Locate the cell with the specified text and output its [x, y] center coordinate. 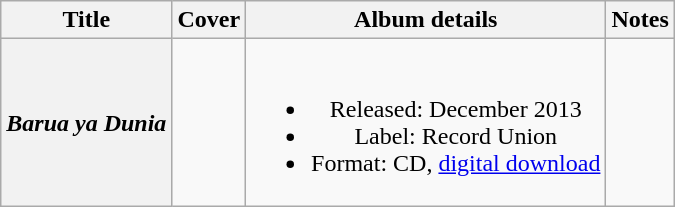
Cover [209, 20]
Notes [640, 20]
Released: December 2013Label: Record UnionFormat: CD, digital download [426, 122]
Title [86, 20]
Album details [426, 20]
Barua ya Dunia [86, 122]
